Return the (x, y) coordinate for the center point of the cell that contains the specified text.  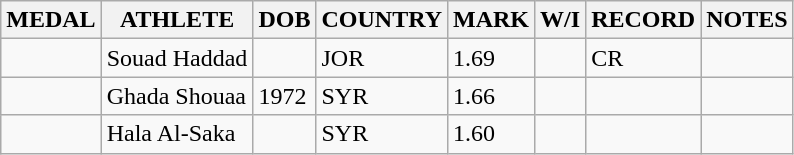
1972 (284, 96)
RECORD (644, 20)
COUNTRY (382, 20)
MARK (490, 20)
NOTES (747, 20)
Hala Al-Saka (177, 134)
DOB (284, 20)
Souad Haddad (177, 58)
ATHLETE (177, 20)
1.60 (490, 134)
Ghada Shouaa (177, 96)
CR (644, 58)
JOR (382, 58)
W/I (560, 20)
1.69 (490, 58)
1.66 (490, 96)
MEDAL (51, 20)
